From the cell containing the given text, extract its center point as [X, Y] coordinate. 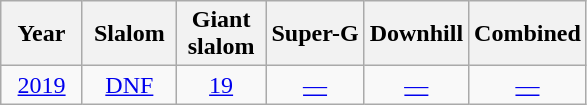
Slalom [129, 34]
2019 [42, 85]
Giant slalom [221, 34]
19 [221, 85]
Super-G [315, 34]
Combined [528, 34]
DNF [129, 85]
Downhill [416, 34]
Year [42, 34]
